Return [x, y] of the center of cell containing provided text 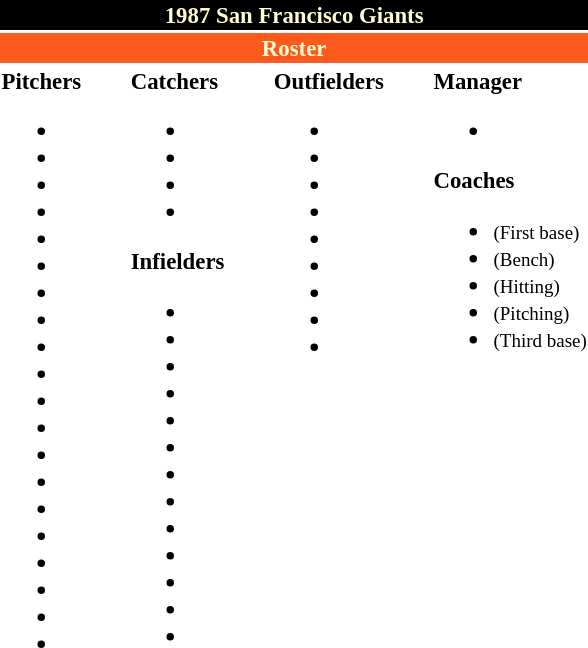
Roster [294, 48]
1987 San Francisco Giants [294, 15]
